Pinpoint the cell where the given text exists, returning its [x, y] midpoint coordinate. 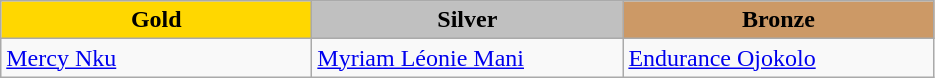
Mercy Nku [156, 58]
Myriam Léonie Mani [468, 58]
Silver [468, 20]
Bronze [778, 20]
Gold [156, 20]
Endurance Ojokolo [778, 58]
